Determine the (x, y) coordinate at the center of the cell enclosing the given text.  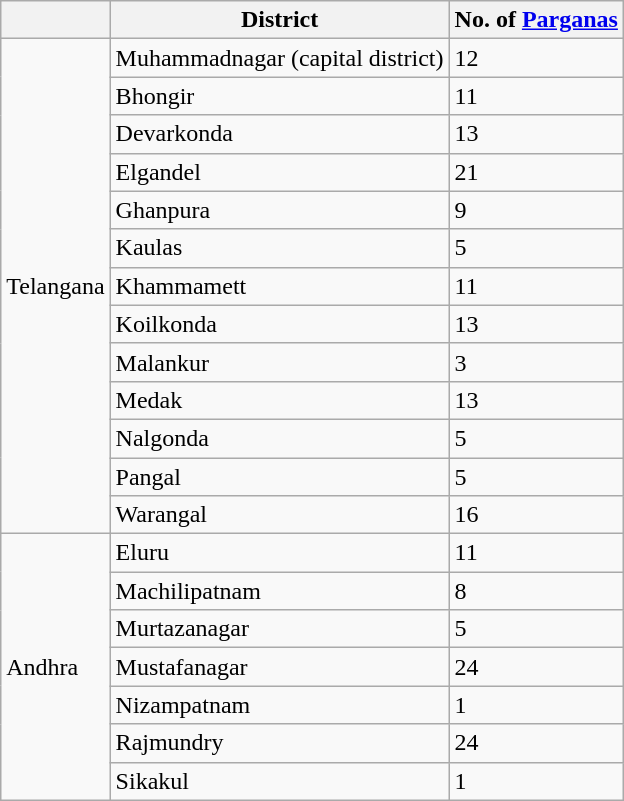
Sikakul (280, 781)
Khammamett (280, 286)
District (280, 20)
Ghanpura (280, 210)
3 (536, 362)
Nalgonda (280, 438)
16 (536, 515)
Koilkonda (280, 324)
Mustafanagar (280, 667)
Warangal (280, 515)
Malankur (280, 362)
Murtazanagar (280, 629)
Medak (280, 400)
Elgandel (280, 172)
Kaulas (280, 248)
No. of Parganas (536, 20)
8 (536, 591)
Rajmundry (280, 743)
Telangana (56, 286)
Andhra (56, 667)
Muhammadnagar (capital district) (280, 58)
Machilipatnam (280, 591)
Eluru (280, 553)
Nizampatnam (280, 705)
Devarkonda (280, 134)
12 (536, 58)
21 (536, 172)
Pangal (280, 477)
Bhongir (280, 96)
9 (536, 210)
